Return [x, y] of the center of cell containing provided text 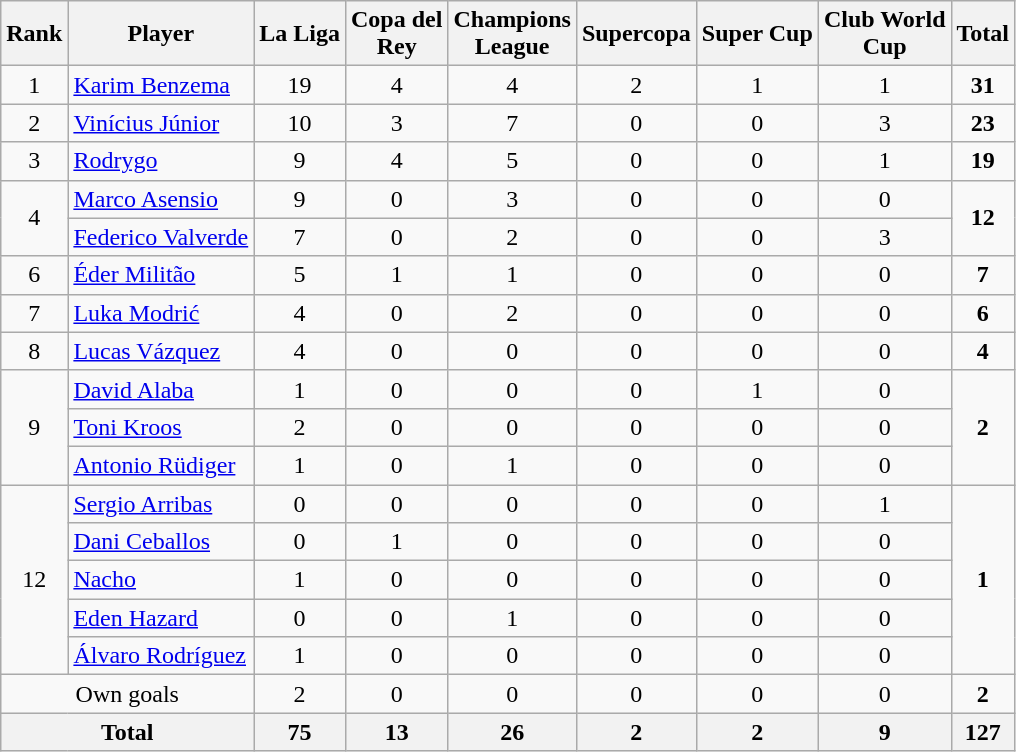
Luka Modrić [161, 313]
8 [34, 351]
Nacho [161, 580]
Rank [34, 34]
ChampionsLeague [512, 34]
Álvaro Rodríguez [161, 656]
10 [300, 123]
Antonio Rüdiger [161, 465]
13 [396, 732]
David Alaba [161, 389]
26 [512, 732]
La Liga [300, 34]
Sergio Arribas [161, 503]
127 [983, 732]
Vinícius Júnior [161, 123]
Toni Kroos [161, 427]
Lucas Vázquez [161, 351]
Super Cup [757, 34]
Éder Militão [161, 275]
Own goals [128, 694]
Karim Benzema [161, 85]
Dani Ceballos [161, 542]
Marco Asensio [161, 199]
Rodrygo [161, 161]
Player [161, 34]
Eden Hazard [161, 618]
Club WorldCup [884, 34]
Federico Valverde [161, 237]
75 [300, 732]
23 [983, 123]
Copa delRey [396, 34]
Supercopa [636, 34]
31 [983, 85]
